Locate the cell with the specified text and output its [x, y] center coordinate. 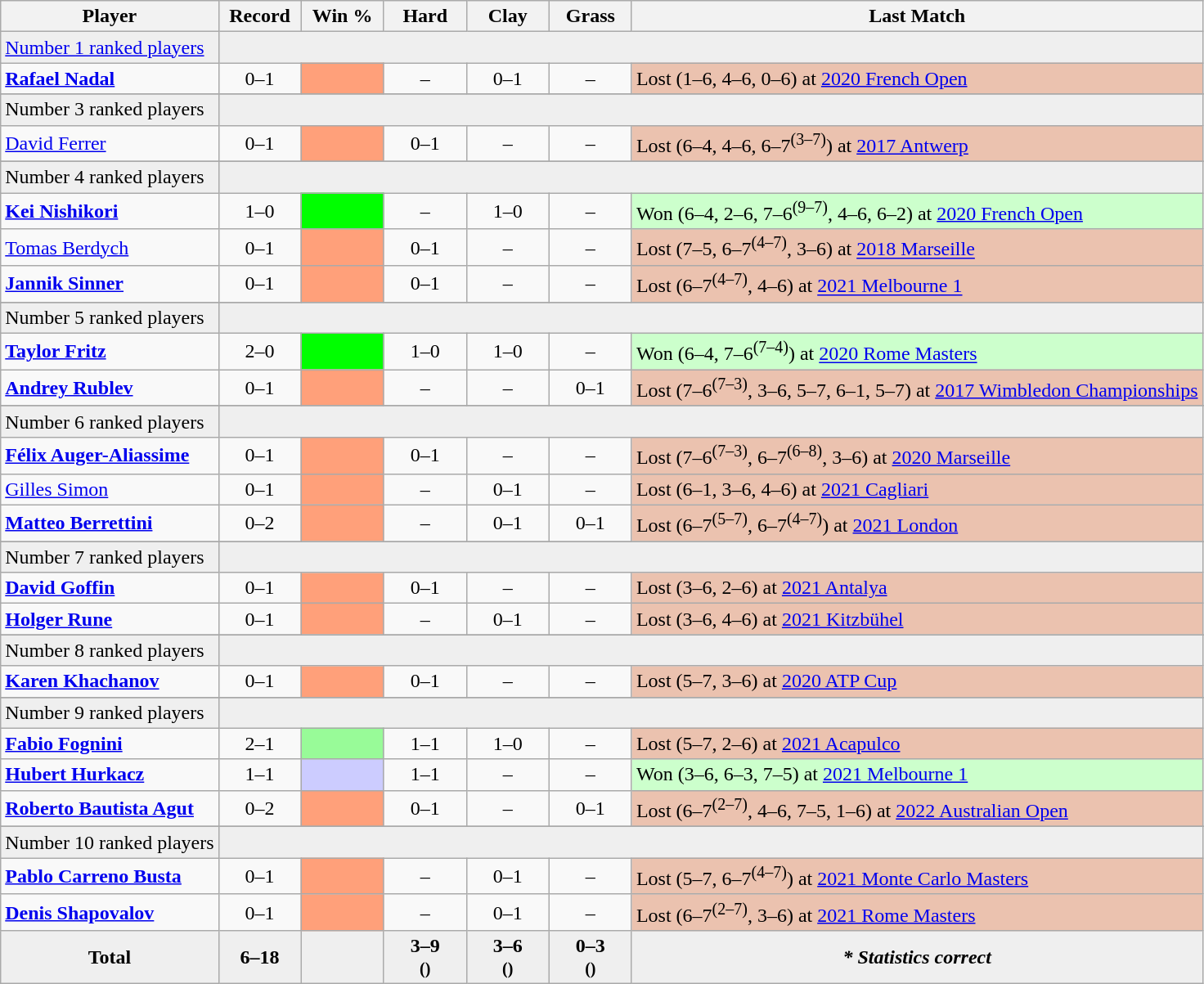
Grass [591, 16]
Tomas Berdych [110, 247]
Number 10 ranked players [110, 842]
Number 4 ranked players [110, 177]
Lost (5–7, 3–6) at 2020 ATP Cup [917, 681]
David Ferrer [110, 144]
Clay [507, 16]
6–18 [260, 957]
Record [260, 16]
Number 1 ranked players [110, 47]
Lost (7–6(7–3), 6–7(6–8), 3–6) at 2020 Marseille [917, 456]
Number 7 ranked players [110, 557]
Number 8 ranked players [110, 650]
Lost (6–7(5–7), 6–7(4–7)) at 2021 London [917, 523]
Denis Shapovalov [110, 913]
Lost (6–4, 4–6, 6–7(3–7)) at 2017 Antwerp [917, 144]
Lost (5–7, 6–7(4–7)) at 2021 Monte Carlo Masters [917, 877]
Karen Khachanov [110, 681]
Lost (6–7(2–7), 3–6) at 2021 Rome Masters [917, 913]
Last Match [917, 16]
Pablo Carreno Busta [110, 877]
Lost (6–7(2–7), 4–6, 7–5, 1–6) at 2022 Australian Open [917, 808]
2–0 [260, 352]
Gilles Simon [110, 489]
Lost (7–6(7–3), 3–6, 5–7, 6–1, 5–7) at 2017 Wimbledon Championships [917, 388]
Player [110, 16]
Won (6–4, 2–6, 7–6(9–7), 4–6, 6–2) at 2020 French Open [917, 211]
3–9 () [425, 957]
0–3 () [591, 957]
Won (3–6, 6–3, 7–5) at 2021 Melbourne 1 [917, 775]
Number 3 ranked players [110, 110]
Kei Nishikori [110, 211]
Lost (7–5, 6–7(4–7), 3–6) at 2018 Marseille [917, 247]
Matteo Berrettini [110, 523]
Holger Rune [110, 619]
Andrey Rublev [110, 388]
Fabio Fognini [110, 744]
Lost (3–6, 4–6) at 2021 Kitzbühel [917, 619]
Number 5 ranked players [110, 317]
2–1 [260, 744]
Lost (1–6, 4–6, 0–6) at 2020 French Open [917, 79]
David Goffin [110, 588]
Lost (6–1, 3–6, 4–6) at 2021 Cagliari [917, 489]
Hubert Hurkacz [110, 775]
Won (6–4, 7–6(7–4)) at 2020 Rome Masters [917, 352]
Jannik Sinner [110, 285]
Félix Auger-Aliassime [110, 456]
Roberto Bautista Agut [110, 808]
* Statistics correct [917, 957]
3–6 () [507, 957]
Lost (3–6, 2–6) at 2021 Antalya [917, 588]
Rafael Nadal [110, 79]
Hard [425, 16]
Taylor Fritz [110, 352]
Lost (6–7(4–7), 4–6) at 2021 Melbourne 1 [917, 285]
Lost (5–7, 2–6) at 2021 Acapulco [917, 744]
Number 9 ranked players [110, 712]
Number 6 ranked players [110, 421]
Win % [342, 16]
Total [110, 957]
